Identify which cell holds the provided text, then report its (x, y) central coordinate. 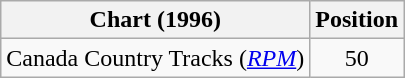
Canada Country Tracks (RPM) (156, 58)
50 (357, 58)
Chart (1996) (156, 20)
Position (357, 20)
